Scan for the cell matching the given text and deliver its (x, y) coordinate at center. 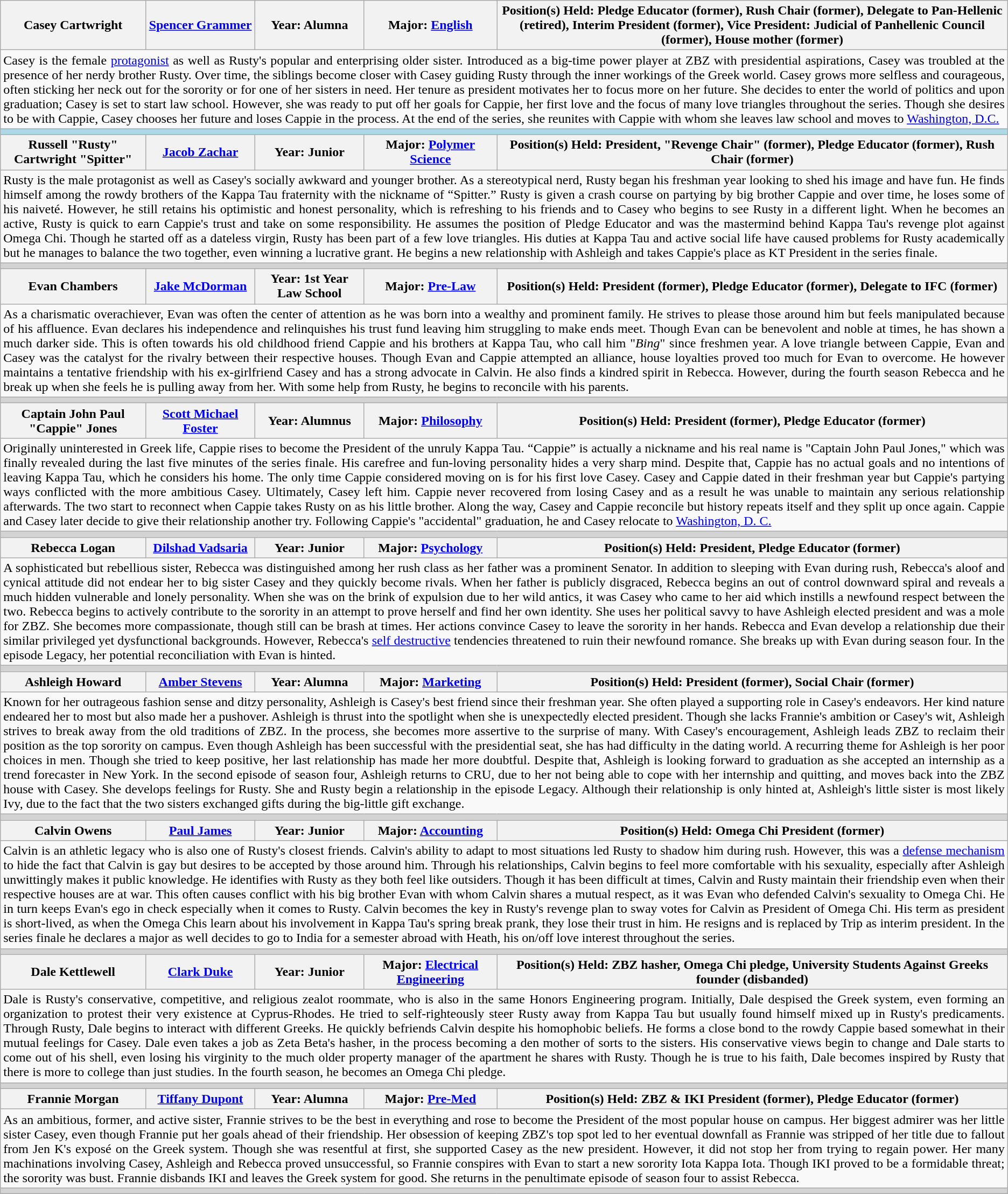
Position(s) Held: President (former), Pledge Educator (former) (753, 420)
Major: Accounting (431, 830)
Position(s) Held: President (former), Social Chair (former) (753, 682)
Casey Cartwright (73, 25)
Clark Duke (200, 972)
Position(s) Held: ZBZ & IKI President (former), Pledge Educator (former) (753, 1099)
Position(s) Held: ZBZ hasher, Omega Chi pledge, University Students Against Greeks founder (disbanded) (753, 972)
Evan Chambers (73, 287)
Jake McDorman (200, 287)
Year: 1st Year Law School (310, 287)
Russell "Rusty" Cartwright "Spitter" (73, 152)
Tiffany Dupont (200, 1099)
Amber Stevens (200, 682)
Paul James (200, 830)
Major: Pre-Law (431, 287)
Captain John Paul "Cappie" Jones (73, 420)
Position(s) Held: Omega Chi President (former) (753, 830)
Position(s) Held: President, Pledge Educator (former) (753, 548)
Dilshad Vadsaria (200, 548)
Major: Psychology (431, 548)
Year: Alumnus (310, 420)
Calvin Owens (73, 830)
Jacob Zachar (200, 152)
Major: Polymer Science (431, 152)
Ashleigh Howard (73, 682)
Major: Pre-Med (431, 1099)
Rebecca Logan (73, 548)
Major: English (431, 25)
Spencer Grammer (200, 25)
Major: Marketing (431, 682)
Position(s) Held: President (former), Pledge Educator (former), Delegate to IFC (former) (753, 287)
Scott Michael Foster (200, 420)
Major: Electrical Engineering (431, 972)
Dale Kettlewell (73, 972)
Frannie Morgan (73, 1099)
Major: Philosophy (431, 420)
Position(s) Held: President, "Revenge Chair" (former), Pledge Educator (former), Rush Chair (former) (753, 152)
